Detect which cell encompasses the target text, then output its (x, y) center coordinate. 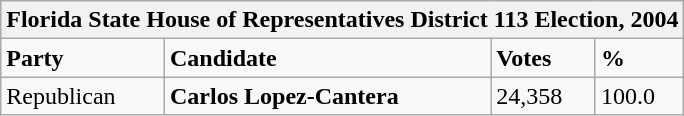
Florida State House of Representatives District 113 Election, 2004 (342, 20)
Carlos Lopez-Cantera (328, 96)
Republican (83, 96)
Votes (544, 58)
100.0 (640, 96)
Candidate (328, 58)
Party (83, 58)
% (640, 58)
24,358 (544, 96)
